Extract the [X, Y] coordinate from the center of the cell holding the provided text.  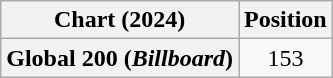
Position [285, 20]
153 [285, 58]
Global 200 (Billboard) [120, 58]
Chart (2024) [120, 20]
